Return the [X, Y] coordinate for the center point of the cell that contains the specified text.  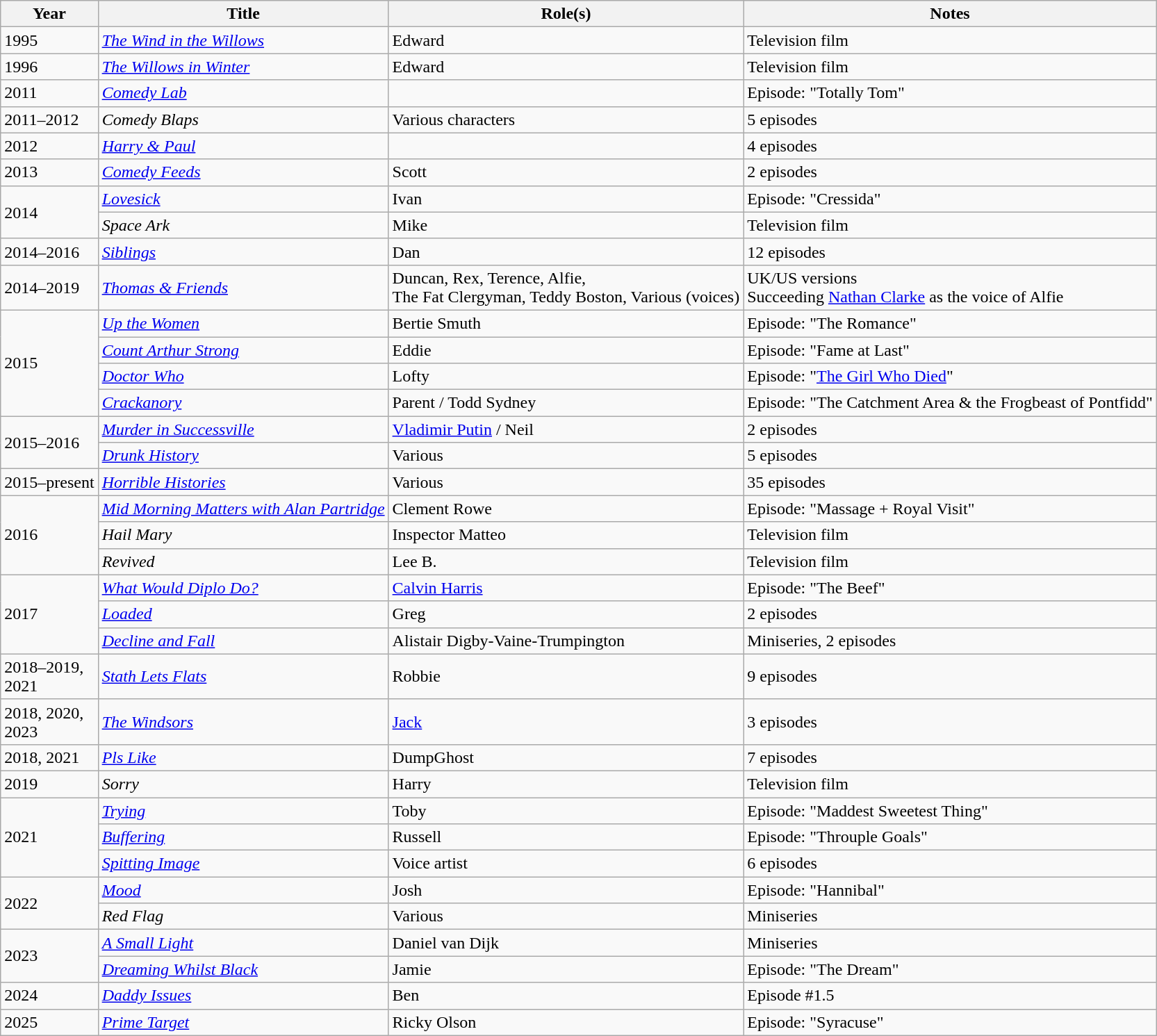
Eddie [566, 350]
9 episodes [951, 677]
2014 [49, 212]
2022 [49, 903]
2018, 2021 [49, 757]
Episode: "Syracuse" [951, 1022]
Up the Women [243, 323]
Ben [566, 996]
Lovesick [243, 199]
Stath Lets Flats [243, 677]
Mid Morning Matters with Alan Partridge [243, 509]
Role(s) [566, 14]
Russell [566, 837]
2014–2019 [49, 288]
2018–2019,2021 [49, 677]
Episode #1.5 [951, 996]
Harry [566, 784]
Episode: "Cressida" [951, 199]
Loaded [243, 614]
Murder in Successville [243, 429]
4 episodes [951, 146]
Episode: "The Girl Who Died" [951, 377]
Episode: "Massage + Royal Visit" [951, 509]
The Windsors [243, 721]
Comedy Lab [243, 93]
2018, 2020,2023 [49, 721]
2011 [49, 93]
2013 [49, 172]
2015 [49, 363]
Mike [566, 225]
Dreaming Whilst Black [243, 969]
Spitting Image [243, 864]
Lofty [566, 377]
Title [243, 14]
Scott [566, 172]
2015–2016 [49, 443]
2025 [49, 1022]
Decline and Fall [243, 641]
Comedy Blaps [243, 120]
Drunk History [243, 456]
Dan [566, 252]
Space Ark [243, 225]
Horrible Histories [243, 482]
35 episodes [951, 482]
Duncan, Rex, Terence, Alfie,The Fat Clergyman, Teddy Boston, Various (voices) [566, 288]
Jamie [566, 969]
2011–2012 [49, 120]
Mood [243, 890]
Ricky Olson [566, 1022]
Lee B. [566, 561]
Hail Mary [243, 535]
Parent / Todd Sydney [566, 403]
Josh [566, 890]
Episode: "The Dream" [951, 969]
Crackanory [243, 403]
Buffering [243, 837]
6 episodes [951, 864]
1996 [49, 67]
Inspector Matteo [566, 535]
1995 [49, 40]
DumpGhost [566, 757]
2024 [49, 996]
Sorry [243, 784]
3 episodes [951, 721]
2021 [49, 837]
Episode: "The Beef" [951, 588]
Clement Rowe [566, 509]
Daddy Issues [243, 996]
Trying [243, 811]
Doctor Who [243, 377]
Jack [566, 721]
Count Arthur Strong [243, 350]
Siblings [243, 252]
2012 [49, 146]
12 episodes [951, 252]
Year [49, 14]
The Wind in the Willows [243, 40]
Notes [951, 14]
Episode: "Maddest Sweetest Thing" [951, 811]
UK/US versionsSucceeding Nathan Clarke as the voice of Alfie [951, 288]
Toby [566, 811]
A Small Light [243, 943]
2023 [49, 956]
Alistair Digby-Vaine-Trumpington [566, 641]
Miniseries, 2 episodes [951, 641]
Episode: "The Romance" [951, 323]
Ivan [566, 199]
2017 [49, 614]
Episode: "Hannibal" [951, 890]
Voice artist [566, 864]
2019 [49, 784]
7 episodes [951, 757]
Episode: "The Catchment Area & the Frogbeast of Pontfidd" [951, 403]
Comedy Feeds [243, 172]
Red Flag [243, 916]
Prime Target [243, 1022]
Various characters [566, 120]
Episode: "Totally Tom" [951, 93]
2014–2016 [49, 252]
2016 [49, 535]
The Willows in Winter [243, 67]
What Would Diplo Do? [243, 588]
Episode: "Throuple Goals" [951, 837]
Pls Like [243, 757]
Calvin Harris [566, 588]
Robbie [566, 677]
Revived [243, 561]
Daniel van Dijk [566, 943]
Thomas & Friends [243, 288]
Harry & Paul [243, 146]
Episode: "Fame at Last" [951, 350]
Greg [566, 614]
2015–present [49, 482]
Vladimir Putin / Neil [566, 429]
Bertie Smuth [566, 323]
